Scan for the cell matching the given text and deliver its [X, Y] coordinate at center. 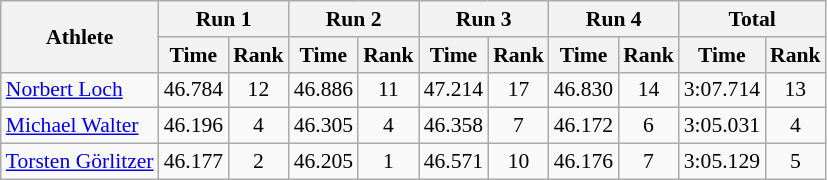
Run 2 [354, 19]
12 [258, 90]
3:05.031 [722, 126]
6 [648, 126]
Torsten Görlitzer [80, 162]
46.571 [454, 162]
Run 4 [614, 19]
46.784 [194, 90]
46.196 [194, 126]
13 [796, 90]
Michael Walter [80, 126]
46.886 [324, 90]
17 [518, 90]
46.830 [584, 90]
10 [518, 162]
1 [388, 162]
11 [388, 90]
46.205 [324, 162]
Total [752, 19]
46.305 [324, 126]
46.172 [584, 126]
46.358 [454, 126]
46.177 [194, 162]
5 [796, 162]
14 [648, 90]
Run 1 [224, 19]
Athlete [80, 36]
Run 3 [484, 19]
Norbert Loch [80, 90]
3:05.129 [722, 162]
46.176 [584, 162]
2 [258, 162]
3:07.714 [722, 90]
47.214 [454, 90]
